Provide the (X, Y) coordinate of the cell's center where the given text is located.  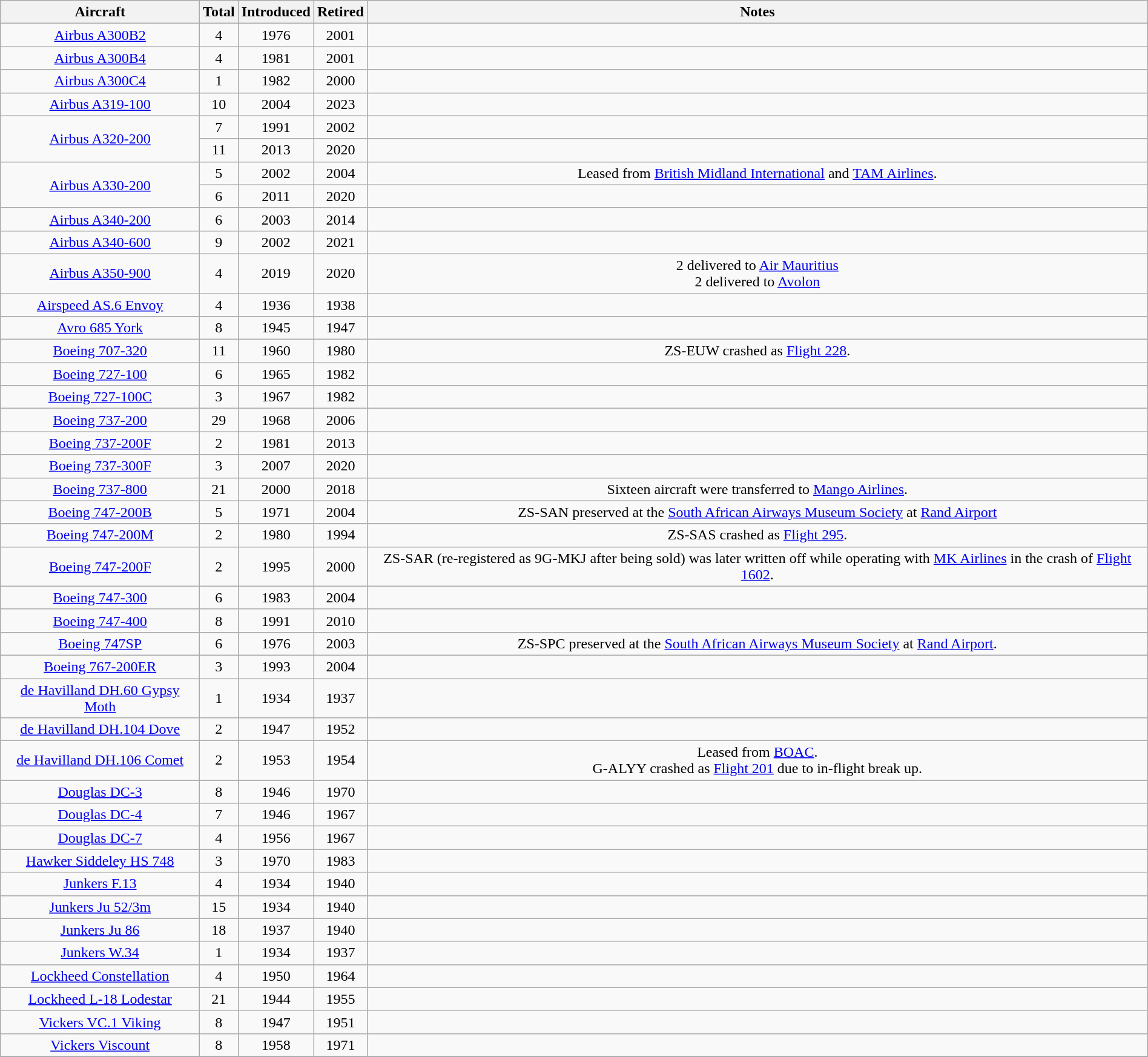
Airbus A350-900 (101, 274)
Airbus A319-100 (101, 104)
ZS-SAR (re-registered as 9G-MKJ after being sold) was later written off while operating with MK Airlines in the crash of Flight 1602. (757, 567)
Junkers F.13 (101, 884)
Leased from British Midland International and TAM Airlines. (757, 173)
9 (219, 242)
2006 (340, 420)
2014 (340, 219)
Boeing 737-800 (101, 489)
1958 (276, 1045)
2010 (340, 621)
Boeing 767-200ER (101, 667)
18 (219, 930)
1960 (276, 351)
Douglas DC-3 (101, 792)
Airbus A300C4 (101, 81)
1994 (340, 535)
2023 (340, 104)
Sixteen aircraft were transferred to Mango Airlines. (757, 489)
Airbus A330-200 (101, 185)
Boeing 747-300 (101, 598)
Hawker Siddeley HS 748 (101, 861)
Boeing 727-100C (101, 397)
Airbus A340-600 (101, 242)
Avro 685 York (101, 328)
Douglas DC-7 (101, 838)
Boeing 737-300F (101, 466)
Boeing 747-400 (101, 621)
de Havilland DH.104 Dove (101, 729)
ZS-SAS crashed as Flight 295. (757, 535)
Notes (757, 12)
de Havilland DH.60 Gypsy Moth (101, 697)
Retired (340, 12)
Boeing 747-200F (101, 567)
29 (219, 420)
Boeing 737-200 (101, 420)
Airbus A300B2 (101, 35)
Airbus A300B4 (101, 58)
1954 (340, 760)
1965 (276, 374)
Boeing 737-200F (101, 443)
1950 (276, 976)
Airbus A320-200 (101, 139)
Vickers Viscount (101, 1045)
Boeing 747-200M (101, 535)
1964 (340, 976)
10 (219, 104)
Introduced (276, 12)
2011 (276, 196)
2007 (276, 466)
1956 (276, 838)
1938 (340, 305)
Boeing 747-200B (101, 512)
2 delivered to Air Mauritius2 delivered to Avolon (757, 274)
Boeing 747SP (101, 644)
15 (219, 907)
1951 (340, 1022)
Boeing 707-320 (101, 351)
2021 (340, 242)
de Havilland DH.106 Comet (101, 760)
Airbus A340-200 (101, 219)
Junkers Ju 52/3m (101, 907)
Douglas DC-4 (101, 815)
Aircraft (101, 12)
Junkers W.34 (101, 953)
1936 (276, 305)
Lockheed L-18 Lodestar (101, 999)
Vickers VC.1 Viking (101, 1022)
2019 (276, 274)
Leased from BOAC.G-ALYY crashed as Flight 201 due to in-flight break up. (757, 760)
2018 (340, 489)
ZS-EUW crashed as Flight 228. (757, 351)
Total (219, 12)
Airspeed AS.6 Envoy (101, 305)
1952 (340, 729)
1944 (276, 999)
Boeing 727-100 (101, 374)
1995 (276, 567)
Lockheed Constellation (101, 976)
1993 (276, 667)
ZS-SAN preserved at the South African Airways Museum Society at Rand Airport (757, 512)
1955 (340, 999)
1945 (276, 328)
ZS-SPC preserved at the South African Airways Museum Society at Rand Airport. (757, 644)
1968 (276, 420)
Junkers Ju 86 (101, 930)
1953 (276, 760)
